Determine the (x, y) coordinate at the center of the cell enclosing the given text.  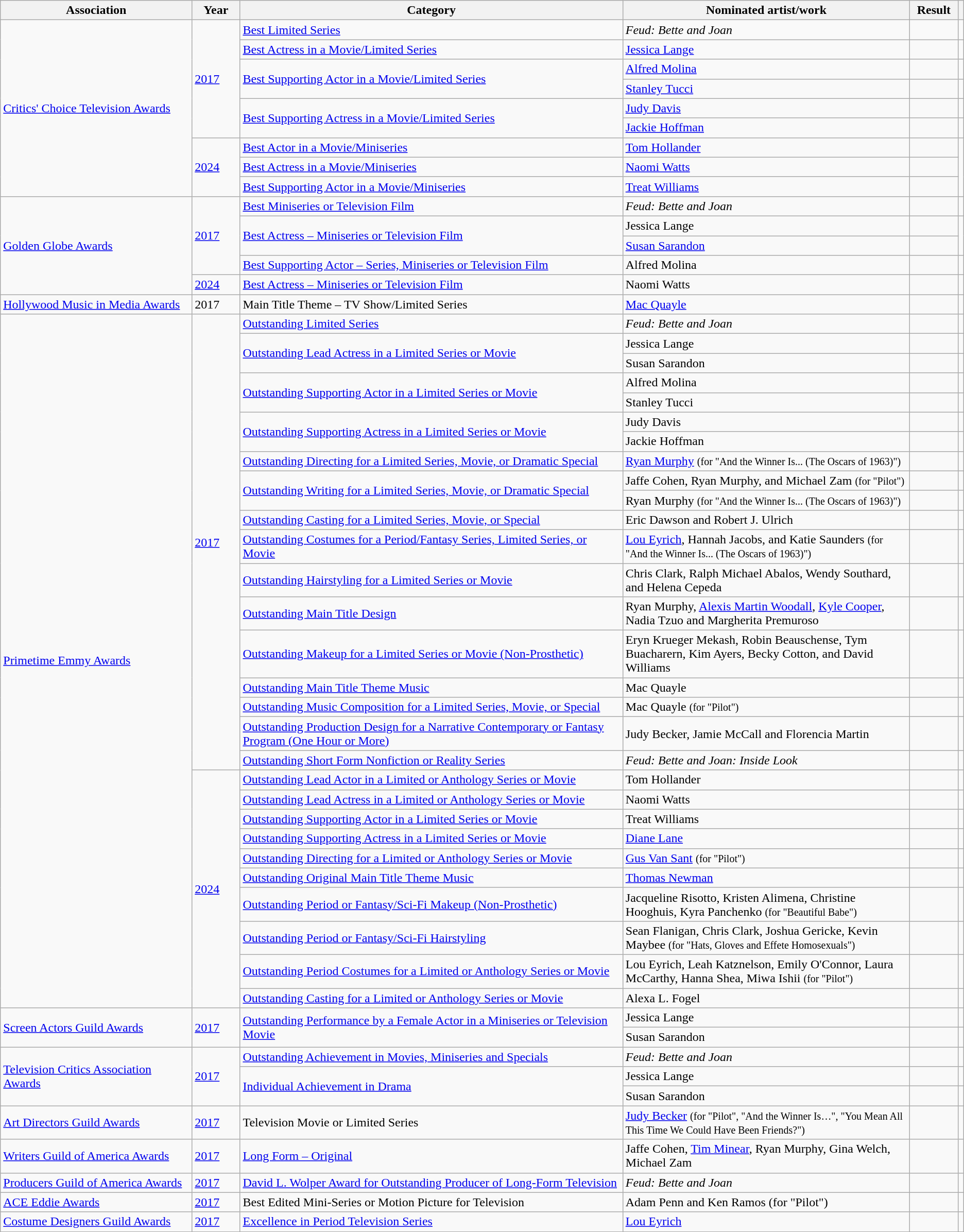
Best Limited Series (432, 30)
Feud: Bette and Joan: Inside Look (766, 760)
Individual Achievement in Drama (432, 1086)
Result (934, 10)
Costume Designers Guild Awards (96, 1222)
Lou Eyrich, Leah Katznelson, Emily O'Connor, Laura McCarthy, Hanna Shea, Miwa Ishii (for "Pilot") (766, 971)
Outstanding Original Main Title Theme Music (432, 878)
Ryan Murphy, Alexis Martin Woodall, Kyle Cooper, Nadia Tzuo and Margherita Premuroso (766, 614)
Outstanding Period or Fantasy/Sci-Fi Hairstyling (432, 937)
Hollywood Music in Media Awards (96, 304)
Outstanding Writing for a Limited Series, Movie, or Dramatic Special (432, 490)
Thomas Newman (766, 878)
Television Movie or Limited Series (432, 1123)
Best Supporting Actor – Series, Miniseries or Television Film (432, 265)
Gus Van Sant (for "Pilot") (766, 858)
Outstanding Performance by a Female Actor in a Miniseries or Television Movie (432, 1028)
Outstanding Lead Actress in a Limited or Anthology Series or Movie (432, 799)
Judy Becker (for "Pilot", "And the Winner Is…", "You Mean All This Time We Could Have Been Friends?") (766, 1123)
Outstanding Casting for a Limited or Anthology Series or Movie (432, 998)
Outstanding Hairstyling for a Limited Series or Movie (432, 580)
Outstanding Music Composition for a Limited Series, Movie, or Special (432, 707)
Main Title Theme – TV Show/Limited Series (432, 304)
Best Actress in a Movie/Miniseries (432, 167)
Best Supporting Actress in a Movie/Limited Series (432, 118)
Outstanding Lead Actress in a Limited Series or Movie (432, 353)
Outstanding Directing for a Limited Series, Movie, or Dramatic Special (432, 461)
Screen Actors Guild Awards (96, 1028)
Best Actor in a Movie/Miniseries (432, 147)
Nominated artist/work (766, 10)
Primetime Emmy Awards (96, 661)
Long Form – Original (432, 1156)
Mac Quayle (for "Pilot") (766, 707)
Best Miniseries or Television Film (432, 206)
David L. Wolper Award for Outstanding Producer of Long-Form Television (432, 1183)
Outstanding Costumes for a Period/Fantasy Series, Limited Series, or Movie (432, 546)
Year (216, 10)
Producers Guild of America Awards (96, 1183)
Best Actress in a Movie/Limited Series (432, 49)
Outstanding Short Form Nonfiction or Reality Series (432, 760)
Outstanding Limited Series (432, 324)
Outstanding Lead Actor in a Limited or Anthology Series or Movie (432, 780)
Chris Clark, Ralph Michael Abalos, Wendy Southard, and Helena Cepeda (766, 580)
Outstanding Makeup for a Limited Series or Movie (Non-Prosthetic) (432, 654)
Outstanding Casting for a Limited Series, Movie, or Special (432, 520)
Television Critics Association Awards (96, 1076)
Judy Becker, Jamie McCall and Florencia Martin (766, 733)
Eryn Krueger Mekash, Robin Beauschense, Tym Buacharern, Kim Ayers, Becky Cotton, and David Williams (766, 654)
Golden Globe Awards (96, 245)
Outstanding Achievement in Movies, Miniseries and Specials (432, 1057)
Outstanding Main Title Theme Music (432, 688)
Outstanding Period or Fantasy/Sci-Fi Makeup (Non-Prosthetic) (432, 904)
Jaffe Cohen, Tim Minear, Ryan Murphy, Gina Welch, Michael Zam (766, 1156)
Outstanding Period Costumes for a Limited or Anthology Series or Movie (432, 971)
Outstanding Directing for a Limited or Anthology Series or Movie (432, 858)
Alexa L. Fogel (766, 998)
Association (96, 10)
Sean Flanigan, Chris Clark, Joshua Gericke, Kevin Maybee (for "Hats, Gloves and Effete Homosexuals") (766, 937)
Lou Eyrich (766, 1222)
Excellence in Period Television Series (432, 1222)
Best Supporting Actor in a Movie/Limited Series (432, 79)
Lou Eyrich, Hannah Jacobs, and Katie Saunders (for "And the Winner Is... (The Oscars of 1963)") (766, 546)
Eric Dawson and Robert J. Ulrich (766, 520)
Outstanding Main Title Design (432, 614)
Jacqueline Risotto, Kristen Alimena, Christine Hooghuis, Kyra Panchenko (for "Beautiful Babe") (766, 904)
Jaffe Cohen, Ryan Murphy, and Michael Zam (for "Pilot") (766, 481)
Art Directors Guild Awards (96, 1123)
Critics' Choice Television Awards (96, 108)
Best Edited Mini-Series or Motion Picture for Television (432, 1202)
Category (432, 10)
ACE Eddie Awards (96, 1202)
Writers Guild of America Awards (96, 1156)
Diane Lane (766, 839)
Outstanding Production Design for a Narrative Contemporary or Fantasy Program (One Hour or More) (432, 733)
Best Supporting Actor in a Movie/Miniseries (432, 186)
Adam Penn and Ken Ramos (for "Pilot") (766, 1202)
